Output the [x, y] coordinate of the center of the cell containing the given text.  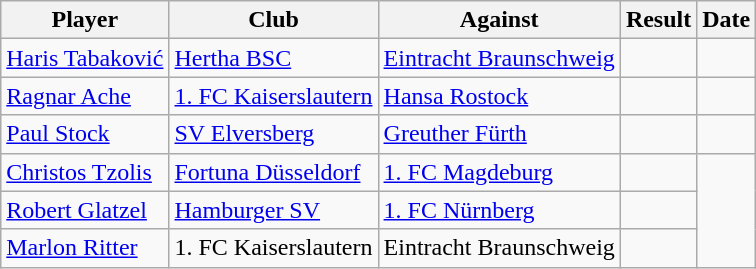
Haris Tabaković [85, 58]
Greuther Fürth [499, 134]
Marlon Ritter [85, 248]
1. FC Nürnberg [499, 210]
Fortuna Düsseldorf [274, 172]
Robert Glatzel [85, 210]
Club [274, 20]
1. FC Magdeburg [499, 172]
Christos Tzolis [85, 172]
Date [726, 20]
Result [658, 20]
Paul Stock [85, 134]
Against [499, 20]
Hansa Rostock [499, 96]
Hamburger SV [274, 210]
Player [85, 20]
SV Elversberg [274, 134]
Ragnar Ache [85, 96]
Hertha BSC [274, 58]
